Capture the cell that displays the provided text and extract its (X, Y) central coordinate. 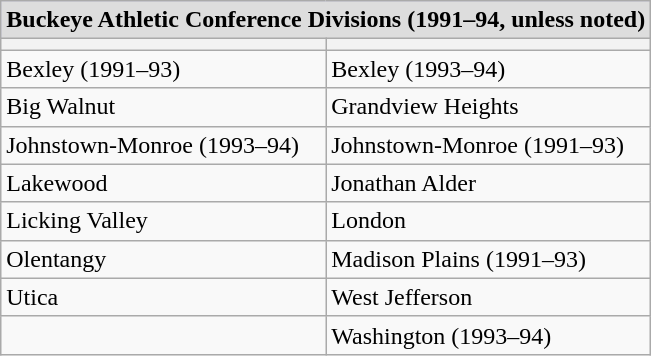
Big Walnut (164, 107)
Jonathan Alder (488, 183)
Bexley (1993–94) (488, 69)
Grandview Heights (488, 107)
Olentangy (164, 259)
Buckeye Athletic Conference Divisions (1991–94, unless noted) (326, 20)
West Jefferson (488, 297)
Johnstown-Monroe (1993–94) (164, 145)
Bexley (1991–93) (164, 69)
Licking Valley (164, 221)
Lakewood (164, 183)
Johnstown-Monroe (1991–93) (488, 145)
Utica (164, 297)
Washington (1993–94) (488, 335)
Madison Plains (1991–93) (488, 259)
London (488, 221)
